Detect which cell encompasses the target text, then output its [X, Y] center coordinate. 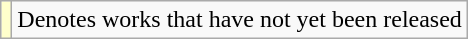
Denotes works that have not yet been released [240, 20]
